Determine the (X, Y) coordinate at the center of the cell enclosing the given text.  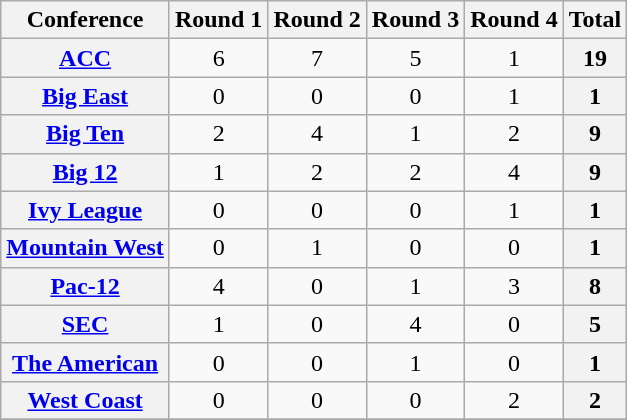
Round 1 (218, 20)
6 (218, 58)
Big East (86, 96)
Round 3 (415, 20)
Round 2 (317, 20)
SEC (86, 324)
Big Ten (86, 134)
ACC (86, 58)
Big 12 (86, 172)
19 (595, 58)
Total (595, 20)
7 (317, 58)
Ivy League (86, 210)
West Coast (86, 400)
The American (86, 362)
Mountain West (86, 248)
3 (514, 286)
Pac-12 (86, 286)
Round 4 (514, 20)
8 (595, 286)
Conference (86, 20)
